Search for the cell housing the specified text and yield its (X, Y) center coordinate. 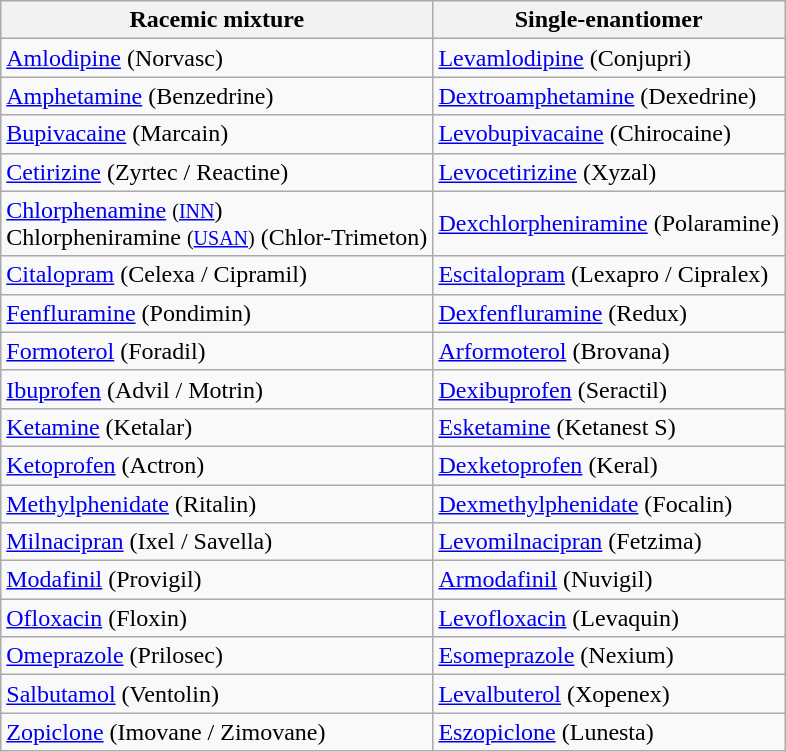
Levofloxacin (Levaquin) (609, 618)
Dexfenfluramine (Redux) (609, 313)
Milnacipran (Ixel / Savella) (217, 542)
Dexchlorpheniramine (Polaramine) (609, 224)
Omeprazole (Prilosec) (217, 656)
Ofloxacin (Floxin) (217, 618)
Racemic mixture (217, 20)
Dexketoprofen (Keral) (609, 465)
Levomilnacipran (Fetzima) (609, 542)
Ibuprofen (Advil / Motrin) (217, 389)
Formoterol (Foradil) (217, 351)
Arformoterol (Brovana) (609, 351)
Dextroamphetamine (Dexedrine) (609, 96)
Levocetirizine (Xyzal) (609, 172)
Escitalopram (Lexapro / Cipralex) (609, 275)
Levobupivacaine (Chirocaine) (609, 134)
Methylphenidate (Ritalin) (217, 503)
Levalbuterol (Xopenex) (609, 694)
Armodafinil (Nuvigil) (609, 580)
Modafinil (Provigil) (217, 580)
Citalopram (Celexa / Cipramil) (217, 275)
Amlodipine (Norvasc) (217, 58)
Dexibuprofen (Seractil) (609, 389)
Esketamine (Ketanest S) (609, 427)
Fenfluramine (Pondimin) (217, 313)
Cetirizine (Zyrtec / Reactine) (217, 172)
Bupivacaine (Marcain) (217, 134)
Levamlodipine (Conjupri) (609, 58)
Ketoprofen (Actron) (217, 465)
Zopiclone (Imovane / Zimovane) (217, 732)
Amphetamine (Benzedrine) (217, 96)
Single-enantiomer (609, 20)
Eszopiclone (Lunesta) (609, 732)
Dexmethylphenidate (Focalin) (609, 503)
Esomeprazole (Nexium) (609, 656)
Ketamine (Ketalar) (217, 427)
Salbutamol (Ventolin) (217, 694)
Chlorphenamine (INN)Chlorpheniramine (USAN) (Chlor-Trimeton) (217, 224)
